Capture the cell that displays the provided text and extract its (X, Y) central coordinate. 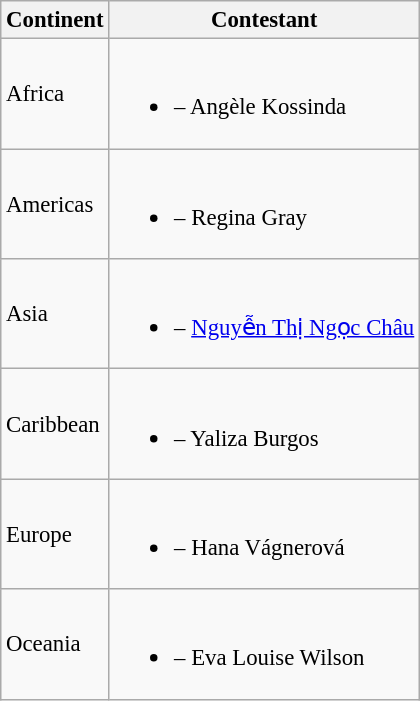
– Angèle Kossinda (264, 94)
Caribbean (55, 424)
Asia (55, 314)
– Regina Gray (264, 204)
Americas (55, 204)
– Nguyễn Thị Ngọc Châu (264, 314)
Contestant (264, 20)
Europe (55, 534)
– Eva Louise Wilson (264, 644)
Africa (55, 94)
Continent (55, 20)
– Yaliza Burgos (264, 424)
– Hana Vágnerová (264, 534)
Oceania (55, 644)
